From the cell containing the given text, extract its center point as [x, y] coordinate. 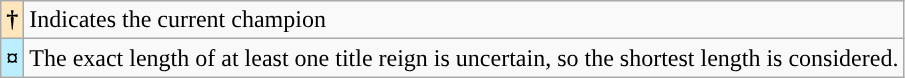
¤ [12, 58]
Indicates the current champion [464, 20]
The exact length of at least one title reign is uncertain, so the shortest length is considered. [464, 58]
† [12, 20]
